Identify which cell holds the provided text, then report its (X, Y) central coordinate. 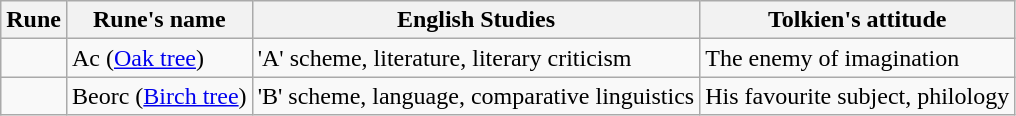
Ac (Oak tree) (159, 58)
The enemy of imagination (858, 58)
Beorc (Birch tree) (159, 96)
'A' scheme, literature, literary criticism (476, 58)
His favourite subject, philology (858, 96)
Rune (34, 20)
English Studies (476, 20)
'B' scheme, language, comparative linguistics (476, 96)
Rune's name (159, 20)
Tolkien's attitude (858, 20)
